Pinpoint the cell where the given text exists, returning its [x, y] midpoint coordinate. 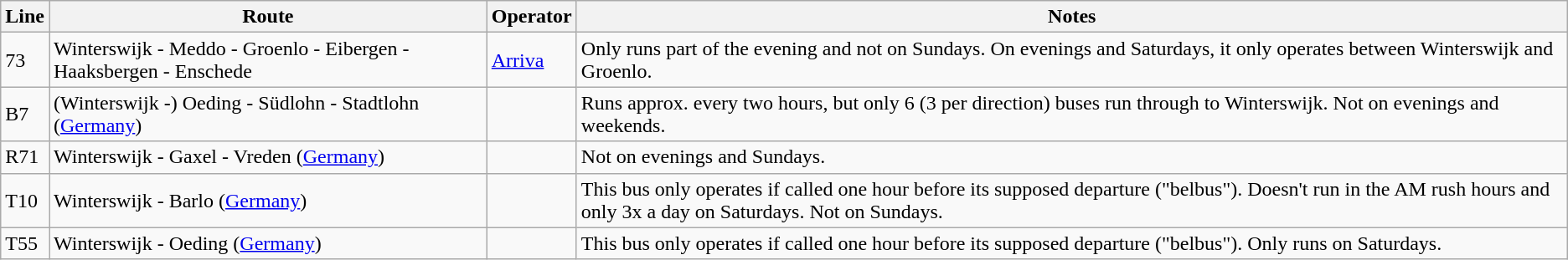
T55 [25, 243]
Winterswijk - Meddo - Groenlo - Eibergen - Haaksbergen - Enschede [268, 60]
Line [25, 17]
Arriva [531, 60]
(Winterswijk -) Oeding - Südlohn - Stadtlohn (Germany) [268, 114]
Winterswijk - Gaxel - Vreden (Germany) [268, 157]
73 [25, 60]
This bus only operates if called one hour before its supposed departure ("belbus"). Only runs on Saturdays. [1072, 243]
Only runs part of the evening and not on Sundays. On evenings and Saturdays, it only operates between Winterswijk and Groenlo. [1072, 60]
R71 [25, 157]
Runs approx. every two hours, but only 6 (3 per direction) buses run through to Winterswijk. Not on evenings and weekends. [1072, 114]
Winterswijk - Oeding (Germany) [268, 243]
Winterswijk - Barlo (Germany) [268, 201]
T10 [25, 201]
Route [268, 17]
Not on evenings and Sundays. [1072, 157]
Operator [531, 17]
B7 [25, 114]
Notes [1072, 17]
